From the cell containing the given text, extract its center point as (X, Y) coordinate. 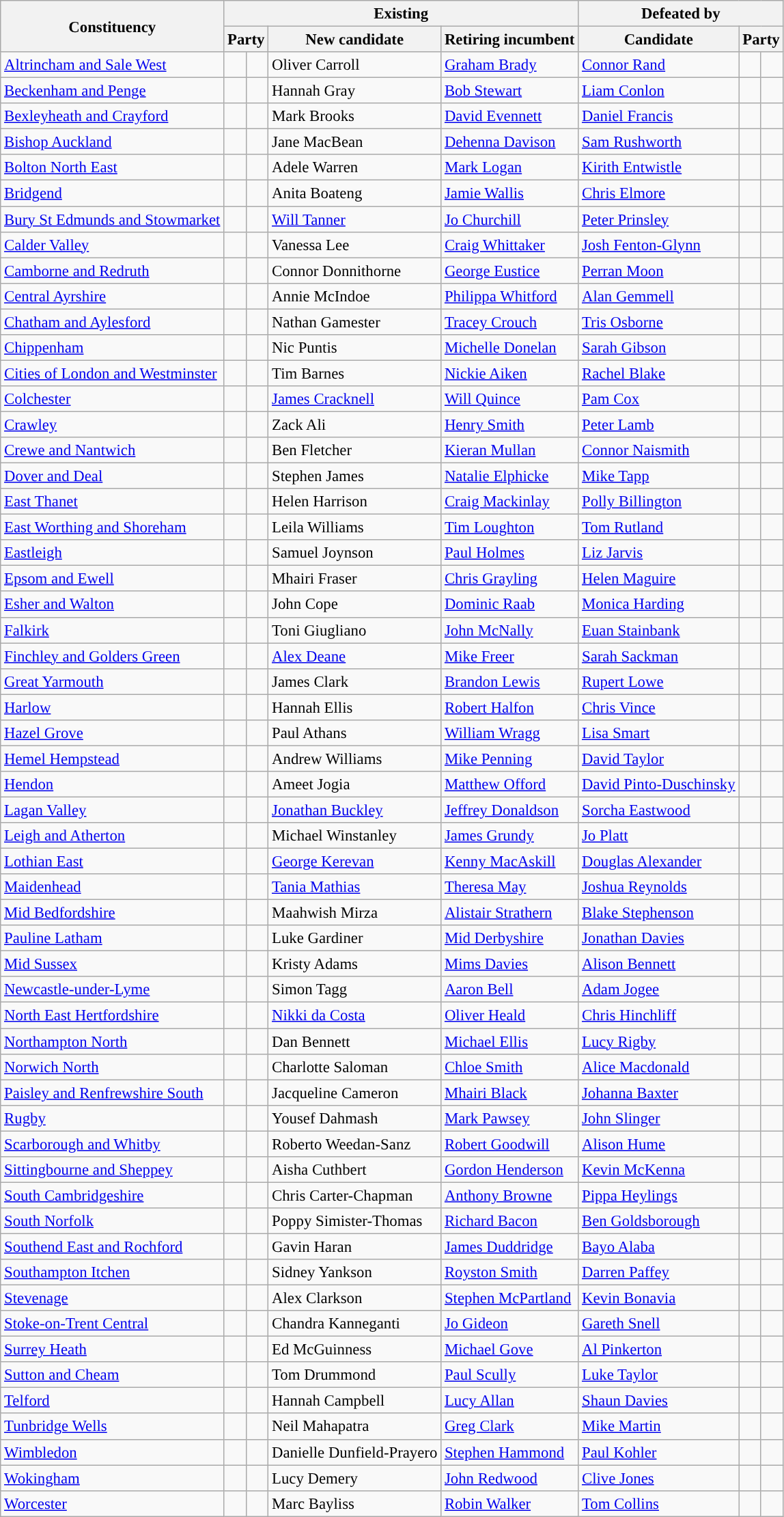
Chris Grayling (509, 579)
Oliver Heald (509, 1015)
Ben Fletcher (355, 450)
John Slinger (658, 1118)
Clive Jones (658, 1478)
Brandon Lewis (509, 681)
John Cope (355, 605)
Hazel Grove (112, 733)
Chloe Smith (509, 1067)
Mhairi Fraser (355, 579)
Darren Paffey (658, 1272)
Dehenna Davison (509, 142)
Annie McIndoe (355, 296)
Esher and Walton (112, 605)
Nikki da Costa (355, 1015)
Jo Churchill (509, 219)
Danielle Dunfield-Prayero (355, 1452)
Epsom and Ewell (112, 579)
Adam Jogee (658, 990)
Existing (402, 14)
Mark Pawsey (509, 1118)
Southampton Itchen (112, 1272)
Graham Brady (509, 65)
Matthew Offord (509, 784)
Helen Harrison (355, 502)
Maahwish Mirza (355, 913)
William Wragg (509, 733)
Tom Rutland (658, 528)
Pauline Latham (112, 938)
Ben Goldsborough (658, 1221)
Aisha Cuthbert (355, 1170)
Michelle Donelan (509, 348)
Gavin Haran (355, 1246)
Crawley (112, 424)
Hannah Campbell (355, 1401)
Northampton North (112, 1041)
Kevin Bonavia (658, 1298)
Monica Harding (658, 605)
Kenny MacAskill (509, 862)
Tim Barnes (355, 373)
Douglas Alexander (658, 862)
Paul Kohler (658, 1452)
Charlotte Saloman (355, 1067)
Polly Billington (658, 502)
Gareth Snell (658, 1324)
Mid Bedfordshire (112, 913)
Central Ayrshire (112, 296)
Kristy Adams (355, 964)
Royston Smith (509, 1272)
Connor Donnithorne (355, 271)
Greg Clark (509, 1427)
Rugby (112, 1118)
Marc Bayliss (355, 1503)
Dover and Deal (112, 476)
Scarborough and Whitby (112, 1144)
Tris Osborne (658, 322)
Kevin McKenna (658, 1170)
Alex Deane (355, 656)
Rupert Lowe (658, 681)
Mark Brooks (355, 116)
Craig Mackinlay (509, 502)
Jonathan Buckley (355, 810)
Paul Athans (355, 733)
Newcastle-under-Lyme (112, 990)
Tania Mathias (355, 887)
Paul Holmes (509, 553)
Bolton North East (112, 167)
Alison Hume (658, 1144)
Perran Moon (658, 271)
James Cracknell (355, 399)
Beckenham and Penge (112, 91)
Leila Williams (355, 528)
Jamie Wallis (509, 193)
Harlow (112, 707)
Theresa May (509, 887)
Craig Whittaker (509, 245)
Dominic Raab (509, 605)
Andrew Williams (355, 758)
Robin Walker (509, 1503)
Dan Bennett (355, 1041)
Mark Logan (509, 167)
Alison Bennett (658, 964)
Jo Platt (658, 836)
Philippa Whitford (509, 296)
Neil Mahapatra (355, 1427)
Michael Ellis (509, 1041)
Tom Collins (658, 1503)
Telford (112, 1401)
Altrincham and Sale West (112, 65)
Maidenhead (112, 887)
Roberto Weedan-Sanz (355, 1144)
John Redwood (509, 1478)
Ameet Jogia (355, 784)
Chatham and Aylesford (112, 322)
Sidney Yankson (355, 1272)
Tunbridge Wells (112, 1427)
Eastleigh (112, 553)
Chris Hinchliff (658, 1015)
Camborne and Redruth (112, 271)
Lisa Smart (658, 733)
Wokingham (112, 1478)
Stevenage (112, 1298)
Chris Carter-Chapman (355, 1195)
Shaun Davies (658, 1401)
David Taylor (658, 758)
Jonathan Davies (658, 938)
Henry Smith (509, 424)
Sorcha Eastwood (658, 810)
Chandra Kanneganti (355, 1324)
Jeffrey Donaldson (509, 810)
Hannah Gray (355, 91)
Sutton and Cheam (112, 1375)
New candidate (355, 40)
Aaron Bell (509, 990)
Bayo Alaba (658, 1246)
Bishop Auckland (112, 142)
Finchley and Golders Green (112, 656)
Anita Boateng (355, 193)
Sittingbourne and Sheppey (112, 1170)
Alistair Strathern (509, 913)
Lagan Valley (112, 810)
Bexleyheath and Crayford (112, 116)
Gordon Henderson (509, 1170)
North East Hertfordshire (112, 1015)
Joshua Reynolds (658, 887)
Natalie Elphicke (509, 476)
Crewe and Nantwich (112, 450)
Ed McGuinness (355, 1350)
Paisley and Renfrewshire South (112, 1093)
Colchester (112, 399)
Vanessa Lee (355, 245)
East Thanet (112, 502)
Surrey Heath (112, 1350)
Zack Ali (355, 424)
Great Yarmouth (112, 681)
Oliver Carroll (355, 65)
David Pinto-Duschinsky (658, 784)
Lucy Rigby (658, 1041)
Stephen James (355, 476)
Mid Sussex (112, 964)
Mike Martin (658, 1427)
Euan Stainbank (658, 630)
Josh Fenton-Glynn (658, 245)
Jacqueline Cameron (355, 1093)
Richard Bacon (509, 1221)
Jane MacBean (355, 142)
Mike Freer (509, 656)
Lothian East (112, 862)
Candidate (658, 40)
Sam Rushworth (658, 142)
Will Quince (509, 399)
Hendon (112, 784)
Hemel Hempstead (112, 758)
Johanna Baxter (658, 1093)
Kieran Mullan (509, 450)
Sarah Sackman (658, 656)
Constituency (112, 26)
Pippa Heylings (658, 1195)
Alice Macdonald (658, 1067)
James Duddridge (509, 1246)
Lucy Demery (355, 1478)
Stoke-on-Trent Central (112, 1324)
Al Pinkerton (658, 1350)
George Kerevan (355, 862)
Alex Clarkson (355, 1298)
Hannah Ellis (355, 707)
Bridgend (112, 193)
South Norfolk (112, 1221)
Nic Puntis (355, 348)
Lucy Allan (509, 1401)
Rachel Blake (658, 373)
Mhairi Black (509, 1093)
Liz Jarvis (658, 553)
Will Tanner (355, 219)
Norwich North (112, 1067)
Tom Drummond (355, 1375)
Stephen Hammond (509, 1452)
Poppy Simister-Thomas (355, 1221)
Nickie Aiken (509, 373)
Adele Warren (355, 167)
Luke Taylor (658, 1375)
Bob Stewart (509, 91)
Southend East and Rochford (112, 1246)
David Evennett (509, 116)
Calder Valley (112, 245)
Tim Loughton (509, 528)
Cities of London and Westminster (112, 373)
Peter Lamb (658, 424)
Anthony Browne (509, 1195)
Kirith Entwistle (658, 167)
Toni Giugliano (355, 630)
George Eustice (509, 271)
Robert Halfon (509, 707)
Connor Naismith (658, 450)
Bury St Edmunds and Stowmarket (112, 219)
Luke Gardiner (355, 938)
Robert Goodwill (509, 1144)
James Clark (355, 681)
Peter Prinsley (658, 219)
Yousef Dahmash (355, 1118)
Falkirk (112, 630)
Defeated by (681, 14)
Pam Cox (658, 399)
Mike Tapp (658, 476)
Michael Gove (509, 1350)
Alan Gemmell (658, 296)
Paul Scully (509, 1375)
Worcester (112, 1503)
Stephen McPartland (509, 1298)
Helen Maguire (658, 579)
Chris Elmore (658, 193)
Michael Winstanley (355, 836)
Jo Gideon (509, 1324)
Chris Vince (658, 707)
Tracey Crouch (509, 322)
Daniel Francis (658, 116)
Samuel Joynson (355, 553)
John McNally (509, 630)
Blake Stephenson (658, 913)
Mims Davies (509, 964)
Simon Tagg (355, 990)
Liam Conlon (658, 91)
Mid Derbyshire (509, 938)
Connor Rand (658, 65)
Nathan Gamester (355, 322)
Mike Penning (509, 758)
Leigh and Atherton (112, 836)
James Grundy (509, 836)
East Worthing and Shoreham (112, 528)
Sarah Gibson (658, 348)
South Cambridgeshire (112, 1195)
Chippenham (112, 348)
Wimbledon (112, 1452)
Retiring incumbent (509, 40)
